Output the (x, y) coordinate of the center of the cell containing the given text.  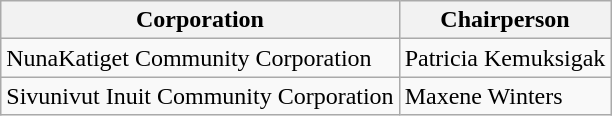
Sivunivut Inuit Community Corporation (200, 96)
Maxene Winters (505, 96)
Chairperson (505, 20)
NunaKatiget Community Corporation (200, 58)
Patricia Kemuksigak (505, 58)
Corporation (200, 20)
